Search for the cell housing the specified text and yield its (x, y) center coordinate. 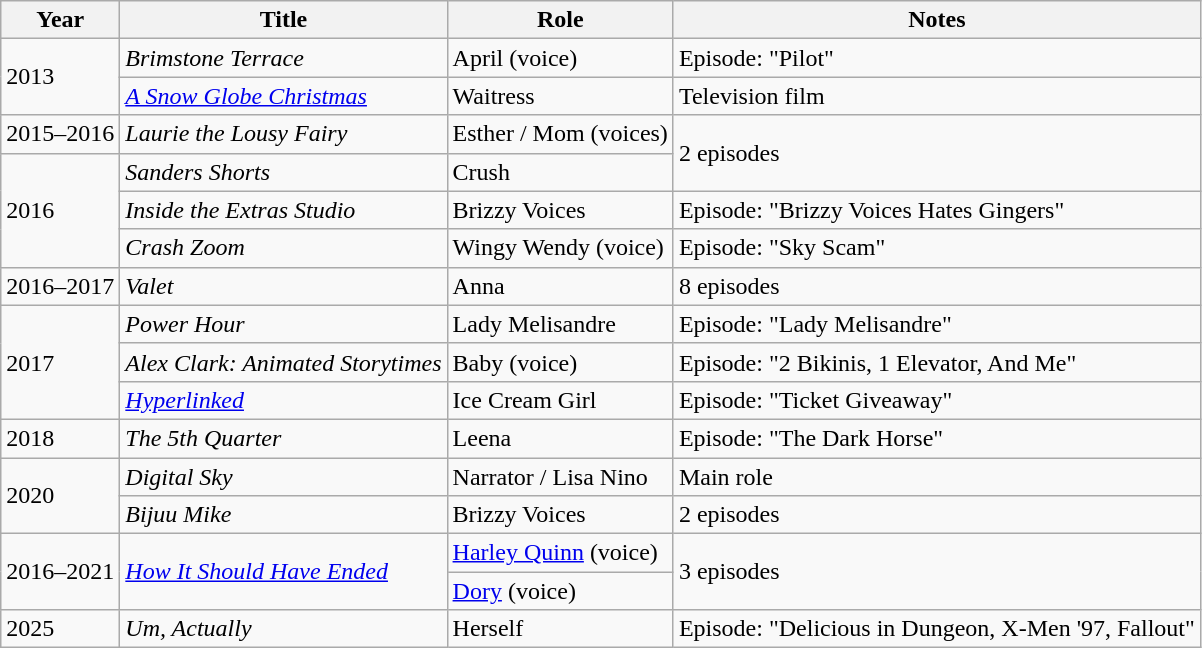
Narrator / Lisa Nino (560, 477)
2016 (60, 210)
Episode: "Pilot" (936, 58)
Inside the Extras Studio (284, 210)
Harley Quinn (voice) (560, 553)
Episode: "Ticket Giveaway" (936, 400)
April (voice) (560, 58)
A Snow Globe Christmas (284, 96)
2018 (60, 438)
3 episodes (936, 572)
2013 (60, 77)
2016–2021 (60, 572)
Valet (284, 286)
Episode: "Brizzy Voices Hates Gingers" (936, 210)
Episode: "2 Bikinis, 1 Elevator, And Me" (936, 362)
Laurie the Lousy Fairy (284, 134)
Episode: "Lady Melisandre" (936, 324)
Episode: "The Dark Horse" (936, 438)
Title (284, 20)
Alex Clark: Animated Storytimes (284, 362)
Crush (560, 172)
Lady Melisandre (560, 324)
2025 (60, 629)
Power Hour (284, 324)
2020 (60, 496)
Role (560, 20)
Herself (560, 629)
Dory (voice) (560, 591)
Leena (560, 438)
Um, Actually (284, 629)
Waitress (560, 96)
Notes (936, 20)
Esther / Mom (voices) (560, 134)
Episode: "Sky Scam" (936, 248)
2015–2016 (60, 134)
Episode: "Delicious in Dungeon, X-Men '97, Fallout" (936, 629)
8 episodes (936, 286)
2017 (60, 362)
Ice Cream Girl (560, 400)
Wingy Wendy (voice) (560, 248)
Sanders Shorts (284, 172)
The 5th Quarter (284, 438)
Anna (560, 286)
Bijuu Mike (284, 515)
Brimstone Terrace (284, 58)
Baby (voice) (560, 362)
Crash Zoom (284, 248)
Hyperlinked (284, 400)
How It Should Have Ended (284, 572)
Digital Sky (284, 477)
Television film (936, 96)
Main role (936, 477)
Year (60, 20)
2016–2017 (60, 286)
